Return (x, y) of the center of cell containing provided text 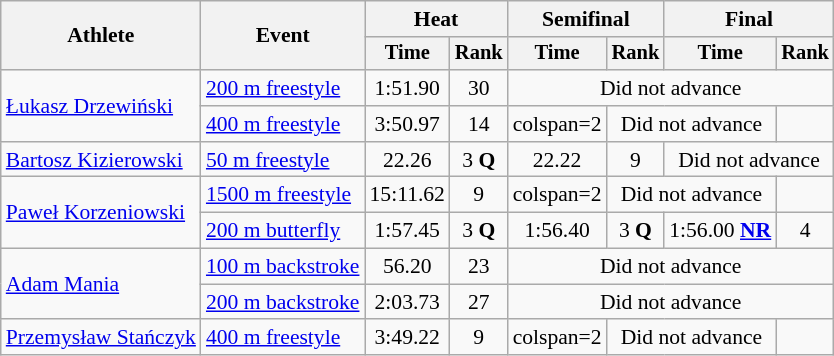
Łukasz Drzewiński (101, 106)
50 m freestyle (283, 160)
2:03.73 (406, 302)
1500 m freestyle (283, 195)
56.20 (406, 267)
23 (479, 267)
14 (479, 124)
Adam Mania (101, 284)
200 m butterfly (283, 231)
1:51.90 (406, 88)
Paweł Korzeniowski (101, 212)
Heat (436, 19)
Athlete (101, 36)
3:50.97 (406, 124)
4 (805, 231)
27 (479, 302)
Final (749, 19)
22.22 (558, 160)
22.26 (406, 160)
Event (283, 36)
1:56.00 NR (720, 231)
Semifinal (586, 19)
30 (479, 88)
15:11.62 (406, 195)
200 m backstroke (283, 302)
Bartosz Kizierowski (101, 160)
200 m freestyle (283, 88)
1:57.45 (406, 231)
1:56.40 (558, 231)
Przemysław Stańczyk (101, 338)
100 m backstroke (283, 267)
3:49.22 (406, 338)
